Extract the [X, Y] coordinate from the center of the cell holding the provided text.  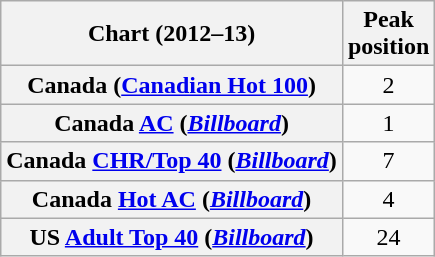
24 [388, 237]
US Adult Top 40 (Billboard) [172, 237]
7 [388, 161]
Canada AC (Billboard) [172, 123]
Chart (2012–13) [172, 34]
4 [388, 199]
1 [388, 123]
Canada (Canadian Hot 100) [172, 85]
Canada CHR/Top 40 (Billboard) [172, 161]
Canada Hot AC (Billboard) [172, 199]
2 [388, 85]
Peak position [388, 34]
